Determine the (x, y) coordinate at the center of the cell enclosing the given text.  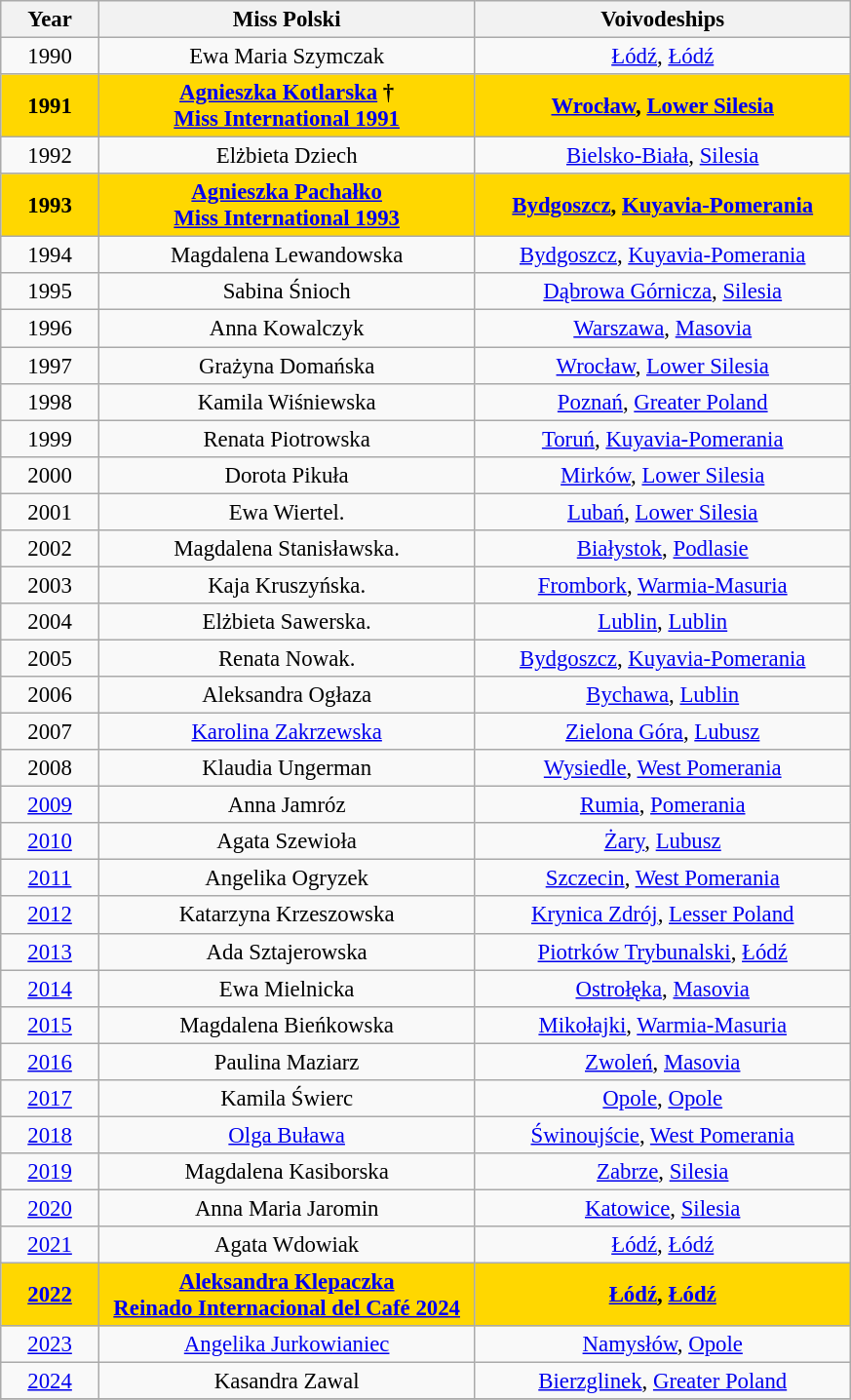
2018 (51, 1135)
Zielona Góra, Lubusz (663, 732)
Klaudia Ungerman (287, 768)
Szczecin, West Pomerania (663, 878)
1990 (51, 57)
Ada Sztajerowska (287, 952)
Renata Piotrowska (287, 439)
Lubań, Lower Silesia (663, 512)
1993 (51, 205)
Bychawa, Lublin (663, 695)
2011 (51, 878)
1999 (51, 439)
Elżbieta Dziech (287, 156)
Grażyna Domańska (287, 366)
2006 (51, 695)
Piotrków Trybunalski, Łódź (663, 952)
2019 (51, 1172)
2022 (51, 1295)
2017 (51, 1099)
Mirków, Lower Silesia (663, 475)
2001 (51, 512)
Mikołajki, Warmia-Masuria (663, 1025)
1992 (51, 156)
2012 (51, 915)
Magdalena Stanisławska. (287, 549)
Aleksandra KlepaczkaReinado Internacional del Café 2024 (287, 1295)
Miss Polski (287, 19)
Bierzglinek, Greater Poland (663, 1381)
Kamila Świerc (287, 1099)
Zabrze, Silesia (663, 1172)
Lublin, Lublin (663, 622)
2020 (51, 1208)
Anna Jamróz (287, 805)
2023 (51, 1344)
2007 (51, 732)
Świnoujście, West Pomerania (663, 1135)
Aleksandra Ogłaza (287, 695)
Olga Buława (287, 1135)
Voivodeships (663, 19)
1996 (51, 329)
Dąbrowa Górnicza, Silesia (663, 292)
Paulina Maziarz (287, 1062)
Sabina Śnioch (287, 292)
Katarzyna Krzeszowska (287, 915)
2015 (51, 1025)
2013 (51, 952)
Angelika Jurkowianiec (287, 1344)
Białystok, Podlasie (663, 549)
Rumia, Pomerania (663, 805)
2002 (51, 549)
2016 (51, 1062)
Magdalena Lewandowska (287, 255)
Year (51, 19)
2009 (51, 805)
Anna Maria Jaromin (287, 1208)
2024 (51, 1381)
Poznań, Greater Poland (663, 402)
Agata Szewioła (287, 841)
1998 (51, 402)
2003 (51, 585)
Zwoleń, Masovia (663, 1062)
2010 (51, 841)
1994 (51, 255)
2008 (51, 768)
Anna Kowalczyk (287, 329)
Kaja Kruszyńska. (287, 585)
Karolina Zakrzewska (287, 732)
Żary, Lubusz (663, 841)
Ewa Mielnicka (287, 989)
Agnieszka Kotlarska †Miss International 1991 (287, 105)
Renata Nowak. (287, 658)
2005 (51, 658)
Opole, Opole (663, 1099)
Bielsko-Biała, Silesia (663, 156)
2014 (51, 989)
Kasandra Zawal (287, 1381)
1995 (51, 292)
Angelika Ogryzek (287, 878)
2004 (51, 622)
Magdalena Bieńkowska (287, 1025)
Wysiedle, West Pomerania (663, 768)
Ewa Wiertel. (287, 512)
2000 (51, 475)
1997 (51, 366)
1991 (51, 105)
Elżbieta Sawerska. (287, 622)
Dorota Pikuła (287, 475)
Magdalena Kasiborska (287, 1172)
Krynica Zdrój, Lesser Poland (663, 915)
2021 (51, 1245)
Agnieszka PachałkoMiss International 1993 (287, 205)
Ostrołęka, Masovia (663, 989)
Ewa Maria Szymczak (287, 57)
Warszawa, Masovia (663, 329)
Frombork, Warmia-Masuria (663, 585)
Agata Wdowiak (287, 1245)
Kamila Wiśniewska (287, 402)
Namysłów, Opole (663, 1344)
Katowice, Silesia (663, 1208)
Toruń, Kuyavia-Pomerania (663, 439)
